Locate the cell with the specified text and output its [x, y] center coordinate. 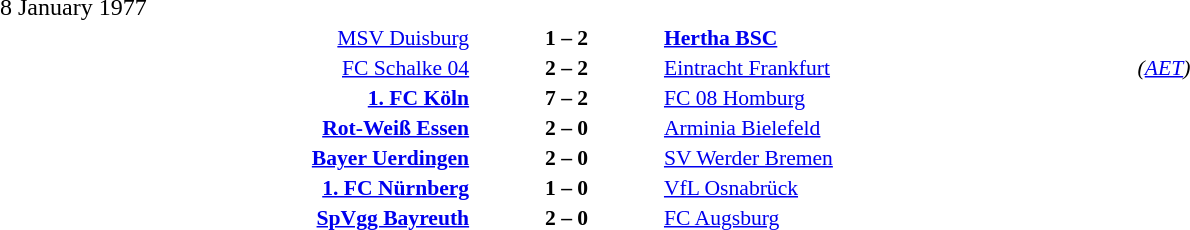
Hertha BSC [898, 38]
7 – 2 [566, 98]
1 – 0 [566, 188]
2 – 2 [566, 68]
1 – 2 [566, 38]
VfL Osnabrück [898, 188]
Arminia Bielefeld [898, 128]
FC 08 Homburg [898, 98]
Eintracht Frankfurt [898, 68]
SV Werder Bremen [898, 158]
